Return the (x, y) coordinate for the center point of the cell that contains the specified text.  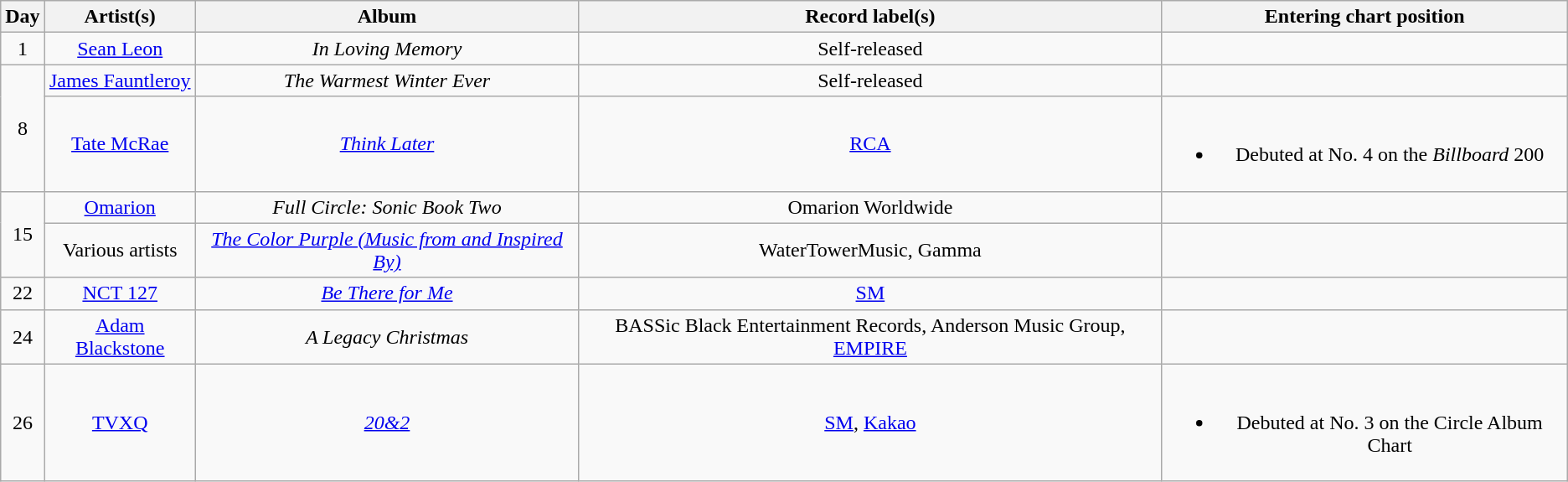
Various artists (120, 250)
The Color Purple (Music from and Inspired By) (387, 250)
1 (23, 49)
Adam Blackstone (120, 337)
Think Later (387, 144)
Omarion Worldwide (870, 207)
Album (387, 17)
RCA (870, 144)
Artist(s) (120, 17)
In Loving Memory (387, 49)
26 (23, 422)
Debuted at No. 3 on the Circle Album Chart (1364, 422)
24 (23, 337)
8 (23, 127)
Be There for Me (387, 293)
15 (23, 235)
20&2 (387, 422)
SM, Kakao (870, 422)
The Warmest Winter Ever (387, 80)
Full Circle: Sonic Book Two (387, 207)
Day (23, 17)
TVXQ (120, 422)
WaterTowerMusic, Gamma (870, 250)
BASSic Black Entertainment Records, Anderson Music Group, EMPIRE (870, 337)
Sean Leon (120, 49)
22 (23, 293)
Tate McRae (120, 144)
Entering chart position (1364, 17)
SM (870, 293)
A Legacy Christmas (387, 337)
James Fauntleroy (120, 80)
Debuted at No. 4 on the Billboard 200 (1364, 144)
NCT 127 (120, 293)
Omarion (120, 207)
Record label(s) (870, 17)
